Find where the given text appears and provide that cell's center as (X, Y) coordinate. 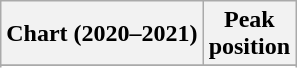
Peakposition (249, 34)
Chart (2020–2021) (102, 34)
